Output the (x, y) coordinate of the center of the cell containing the given text.  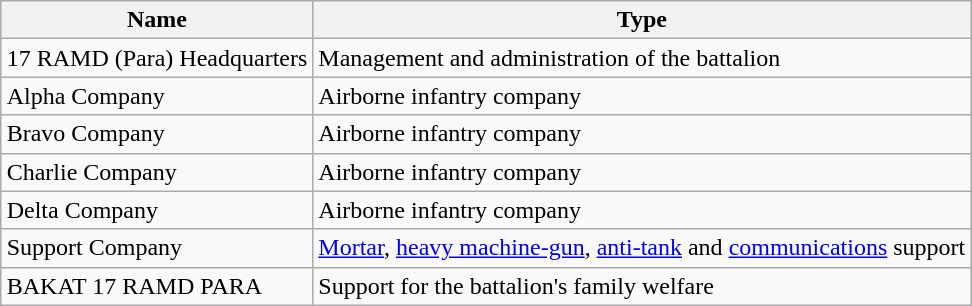
Management and administration of the battalion (642, 58)
Delta Company (157, 210)
Alpha Company (157, 96)
BAKAT 17 RAMD PARA (157, 286)
Charlie Company (157, 172)
Support Company (157, 248)
Name (157, 20)
17 RAMD (Para) Headquarters (157, 58)
Type (642, 20)
Bravo Company (157, 134)
Support for the battalion's family welfare (642, 286)
Mortar, heavy machine-gun, anti-tank and communications support (642, 248)
